Provide the (X, Y) coordinate of the cell's center where the given text is located.  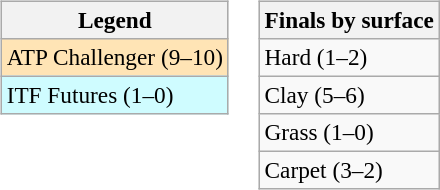
Carpet (3–2) (349, 171)
Grass (1–0) (349, 133)
Hard (1–2) (349, 57)
Legend (114, 20)
ITF Futures (1–0) (114, 95)
ATP Challenger (9–10) (114, 57)
Clay (5–6) (349, 95)
Finals by surface (349, 20)
